Identify which cell holds the provided text, then report its [x, y] central coordinate. 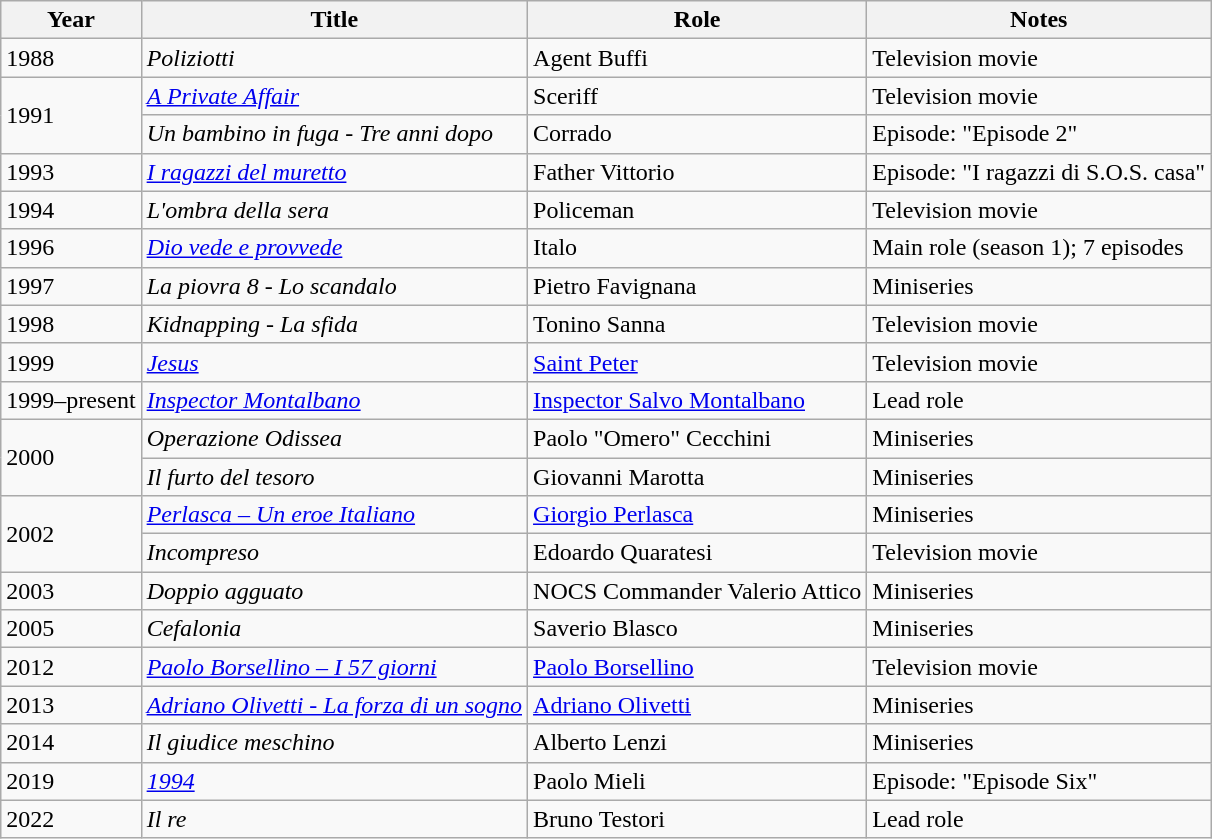
Operazione Odissea [334, 438]
Paolo "Omero" Cecchini [698, 438]
Agent Buffi [698, 58]
1996 [71, 248]
I ragazzi del muretto [334, 172]
Incompreso [334, 553]
Adriano Olivetti [698, 705]
La piovra 8 - Lo scandalo [334, 286]
Doppio agguato [334, 591]
1991 [71, 115]
Adriano Olivetti - La forza di un sogno [334, 705]
Un bambino in fuga - Tre anni dopo [334, 134]
Sceriff [698, 96]
Father Vittorio [698, 172]
2003 [71, 591]
Edoardo Quaratesi [698, 553]
Il furto del tesoro [334, 477]
Pietro Favignana [698, 286]
Dio vede e provvede [334, 248]
Bruno Testori [698, 819]
Notes [1039, 20]
A Private Affair [334, 96]
1997 [71, 286]
Il re [334, 819]
Saverio Blasco [698, 629]
Paolo Borsellino – I 57 giorni [334, 667]
Il giudice meschino [334, 743]
Inspector Salvo Montalbano [698, 400]
Perlasca – Un eroe Italiano [334, 515]
1999–present [71, 400]
Giorgio Perlasca [698, 515]
L'ombra della sera [334, 210]
Title [334, 20]
2005 [71, 629]
Poliziotti [334, 58]
Italo [698, 248]
Main role (season 1); 7 episodes [1039, 248]
Paolo Mieli [698, 781]
Episode: "Episode 2" [1039, 134]
Jesus [334, 362]
Giovanni Marotta [698, 477]
Alberto Lenzi [698, 743]
NOCS Commander Valerio Attico [698, 591]
Kidnapping - La sfida [334, 324]
2002 [71, 534]
Inspector Montalbano [334, 400]
2014 [71, 743]
2013 [71, 705]
Corrado [698, 134]
2012 [71, 667]
Cefalonia [334, 629]
1993 [71, 172]
Policeman [698, 210]
1999 [71, 362]
Tonino Sanna [698, 324]
Episode: "I ragazzi di S.O.S. casa" [1039, 172]
Paolo Borsellino [698, 667]
2022 [71, 819]
2019 [71, 781]
2000 [71, 457]
Saint Peter [698, 362]
Role [698, 20]
Year [71, 20]
Episode: "Episode Six" [1039, 781]
1988 [71, 58]
1998 [71, 324]
